Pinpoint the cell where the given text exists, returning its [X, Y] midpoint coordinate. 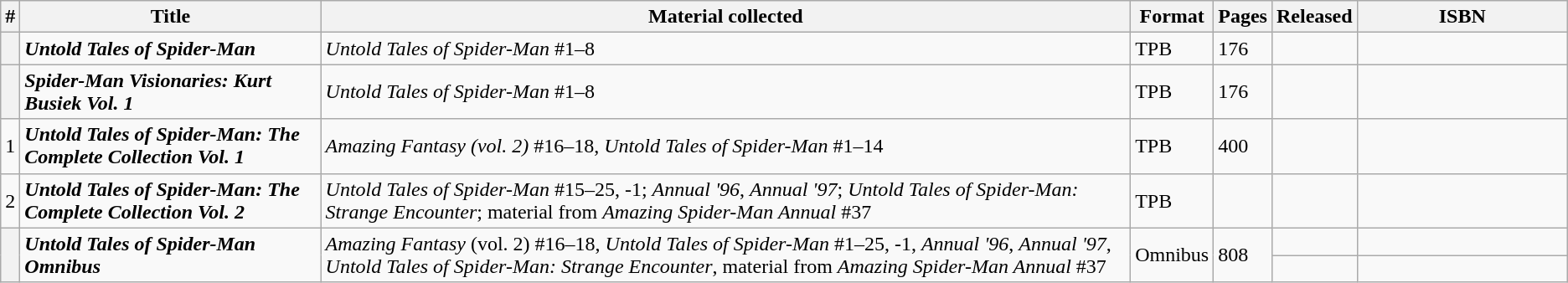
ISBN [1462, 17]
Untold Tales of Spider-Man Omnibus [171, 255]
Amazing Fantasy (vol. 2) #16–18, Untold Tales of Spider-Man #1–14 [725, 146]
Untold Tales of Spider-Man [171, 49]
Format [1173, 17]
Untold Tales of Spider-Man: The Complete Collection Vol. 2 [171, 201]
Pages [1243, 17]
1 [10, 146]
Omnibus [1173, 255]
808 [1243, 255]
400 [1243, 146]
Untold Tales of Spider-Man: The Complete Collection Vol. 1 [171, 146]
Material collected [725, 17]
2 [10, 201]
# [10, 17]
Released [1314, 17]
Spider-Man Visionaries: Kurt Busiek Vol. 1 [171, 92]
Title [171, 17]
